Provide the [X, Y] coordinate of the cell's center where the given text is located.  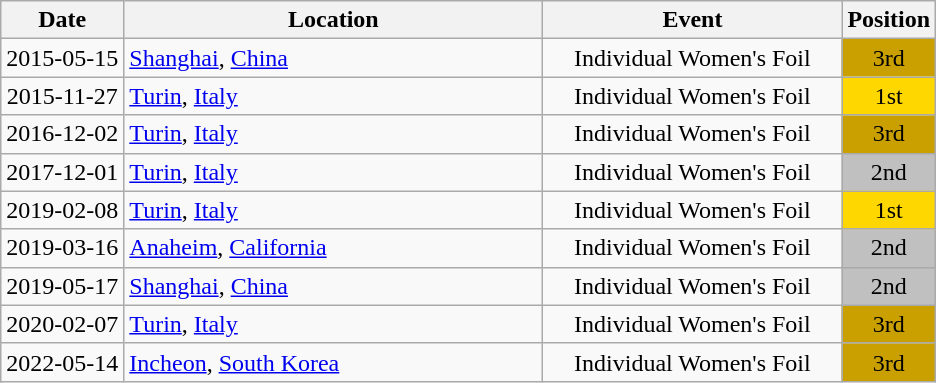
Position [889, 20]
Incheon, South Korea [334, 362]
Date [62, 20]
Location [334, 20]
2016-12-02 [62, 134]
2015-11-27 [62, 96]
2019-03-16 [62, 248]
2022-05-14 [62, 362]
Event [692, 20]
2017-12-01 [62, 172]
2019-05-17 [62, 286]
2019-02-08 [62, 210]
Anaheim, California [334, 248]
2015-05-15 [62, 58]
2020-02-07 [62, 324]
